From the cell containing the given text, extract its center point as [X, Y] coordinate. 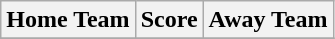
Away Team [268, 20]
Score [169, 20]
Home Team [68, 20]
